Search for the cell housing the specified text and yield its [X, Y] center coordinate. 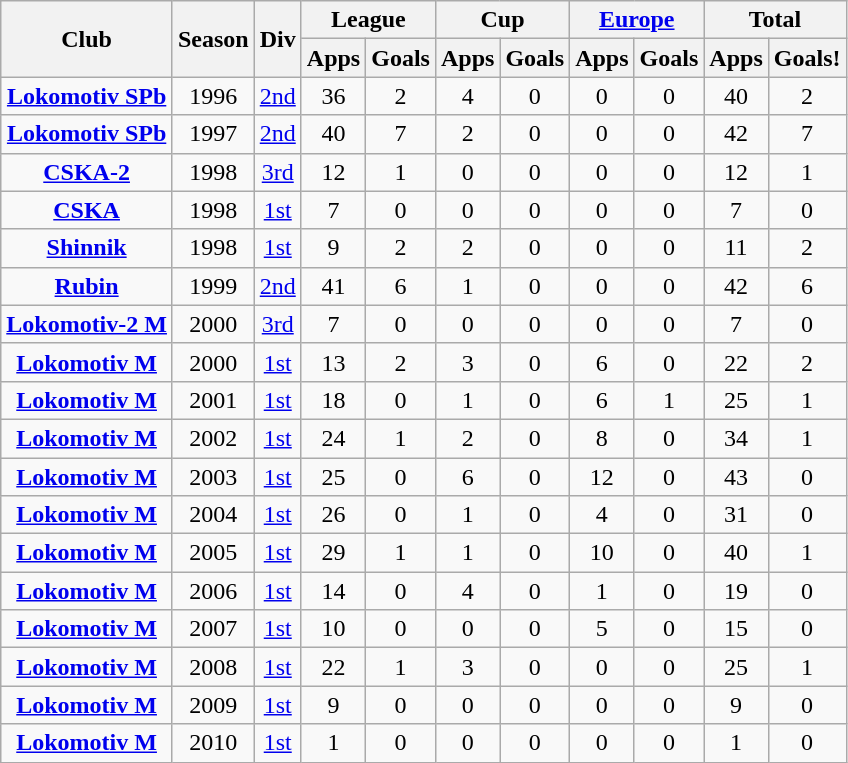
Cup [502, 20]
36 [333, 96]
Europe [637, 20]
2002 [213, 438]
2007 [213, 629]
2008 [213, 667]
19 [736, 591]
41 [333, 286]
Total [775, 20]
1996 [213, 96]
2004 [213, 515]
Club [87, 39]
1997 [213, 134]
2010 [213, 743]
15 [736, 629]
43 [736, 477]
8 [602, 438]
Rubin [87, 286]
14 [333, 591]
Shinnik [87, 248]
1999 [213, 286]
29 [333, 553]
League [368, 20]
11 [736, 248]
2009 [213, 705]
Lokomotiv-2 M [87, 324]
2006 [213, 591]
24 [333, 438]
34 [736, 438]
18 [333, 400]
31 [736, 515]
2005 [213, 553]
Goals! [807, 58]
2003 [213, 477]
Div [278, 39]
2001 [213, 400]
CSKA [87, 210]
CSKA-2 [87, 172]
13 [333, 362]
Season [213, 39]
5 [602, 629]
26 [333, 515]
